Pinpoint the cell where the given text exists, returning its (x, y) midpoint coordinate. 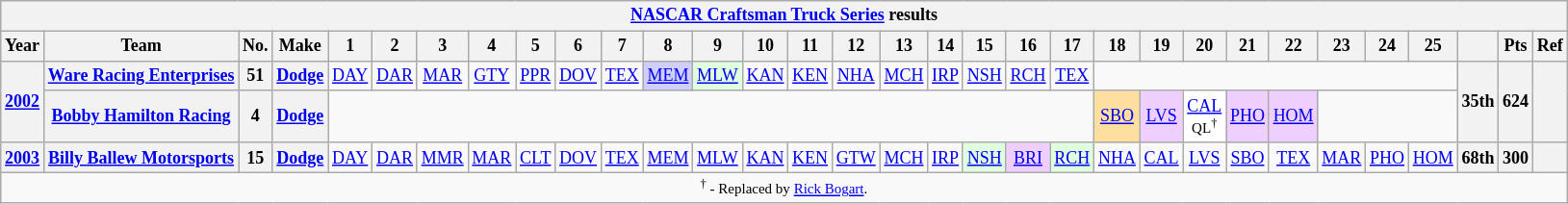
68th (1478, 158)
7 (622, 46)
12 (856, 46)
9 (718, 46)
14 (945, 46)
10 (765, 46)
6 (578, 46)
Ref (1550, 46)
CAL (1161, 158)
MMR (443, 158)
13 (904, 46)
24 (1388, 46)
† - Replaced by Rick Bogart. (784, 189)
Pts (1516, 46)
19 (1161, 46)
No. (256, 46)
51 (256, 75)
Make (300, 46)
Ware Racing Enterprises (141, 75)
CALQL† (1205, 116)
16 (1028, 46)
Team (141, 46)
1 (350, 46)
BRI (1028, 158)
23 (1342, 46)
8 (668, 46)
21 (1247, 46)
300 (1516, 158)
17 (1072, 46)
2003 (23, 158)
PPR (535, 75)
22 (1294, 46)
Billy Ballew Motorsports (141, 158)
624 (1516, 102)
Year (23, 46)
11 (810, 46)
NASCAR Craftsman Truck Series results (784, 15)
CLT (535, 158)
20 (1205, 46)
Bobby Hamilton Racing (141, 116)
2002 (23, 102)
35th (1478, 102)
18 (1118, 46)
3 (443, 46)
5 (535, 46)
2 (395, 46)
25 (1432, 46)
GTW (856, 158)
GTY (492, 75)
